For the text-containing cell, return its midpoint in (X, Y) coordinate format. 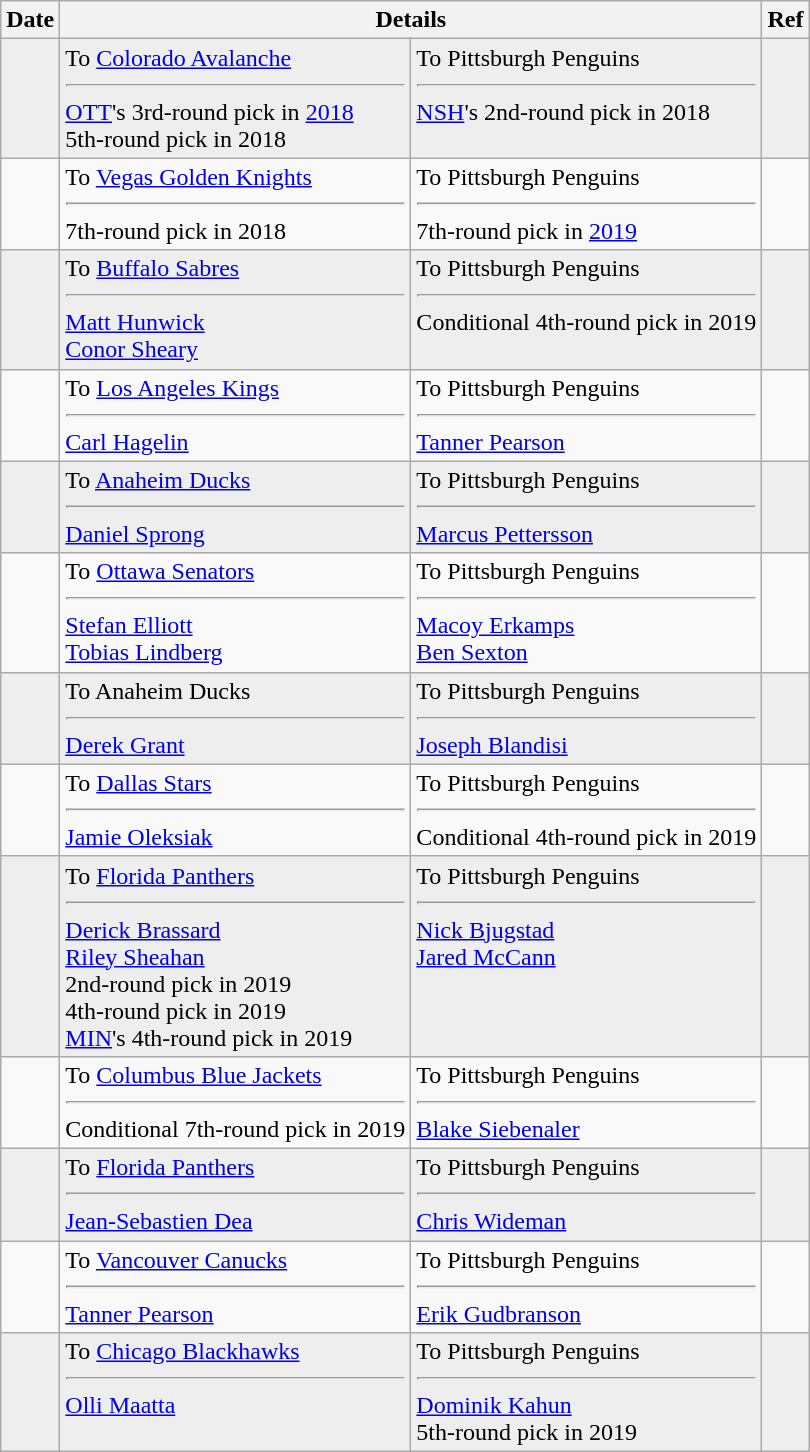
To Pittsburgh PenguinsNick BjugstadJared McCann (586, 956)
To Pittsburgh Penguins7th-round pick in 2019 (586, 204)
To Dallas StarsJamie Oleksiak (236, 810)
To Chicago BlackhawksOlli Maatta (236, 1392)
To Colorado AvalancheOTT's 3rd-round pick in 20185th-round pick in 2018 (236, 98)
To Los Angeles KingsCarl Hagelin (236, 415)
Date (30, 20)
To Anaheim DucksDaniel Sprong (236, 507)
To Pittsburgh PenguinsNSH's 2nd-round pick in 2018 (586, 98)
To Pittsburgh PenguinsDominik Kahun5th-round pick in 2019 (586, 1392)
To Pittsburgh PenguinsBlake Siebenaler (586, 1102)
To Pittsburgh PenguinsMacoy ErkampsBen Sexton (586, 612)
To Pittsburgh PenguinsMarcus Pettersson (586, 507)
Ref (786, 20)
To Columbus Blue JacketsConditional 7th-round pick in 2019 (236, 1102)
To Buffalo SabresMatt HunwickConor Sheary (236, 310)
To Florida PanthersDerick BrassardRiley Sheahan2nd-round pick in 20194th-round pick in 2019MIN's 4th-round pick in 2019 (236, 956)
To Florida PanthersJean-Sebastien Dea (236, 1194)
To Vegas Golden Knights7th-round pick in 2018 (236, 204)
To Pittsburgh PenguinsErik Gudbranson (586, 1286)
To Vancouver CanucksTanner Pearson (236, 1286)
To Ottawa SenatorsStefan ElliottTobias Lindberg (236, 612)
To Pittsburgh PenguinsJoseph Blandisi (586, 718)
To Pittsburgh PenguinsChris Wideman (586, 1194)
To Anaheim DucksDerek Grant (236, 718)
Details (411, 20)
To Pittsburgh PenguinsTanner Pearson (586, 415)
